Find where the given text appears and provide that cell's center as (X, Y) coordinate. 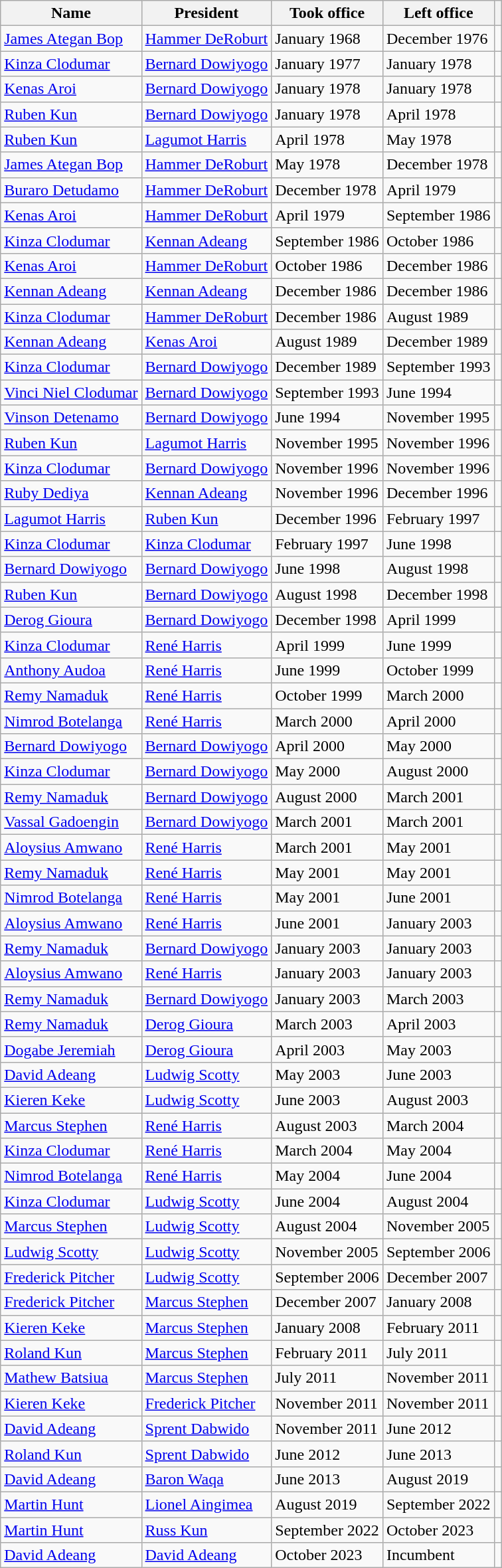
Anthony Audoa (71, 670)
Vassal Gadoengin (71, 822)
Incumbent (438, 1555)
Vinson Detenamo (71, 418)
President (207, 13)
Vinci Niel Clodumar (71, 392)
Lionel Aingimea (207, 1504)
January 1977 (327, 64)
Baron Waqa (207, 1479)
Ruby Dediya (71, 493)
December 1976 (438, 39)
Left office (438, 13)
Buraro Detudamo (71, 190)
January 1968 (327, 39)
Russ Kun (207, 1529)
Dogabe Jeremiah (71, 1049)
Mathew Batsiua (71, 1378)
Name (71, 13)
Took office (327, 13)
